Return the [X, Y] coordinate for the center point of the cell that contains the specified text.  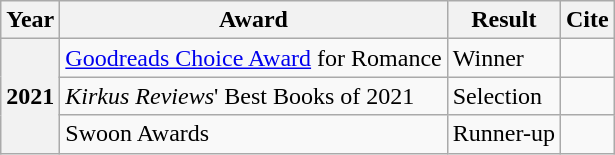
Selection [504, 96]
Goodreads Choice Award for Romance [254, 58]
Swoon Awards [254, 134]
Award [254, 20]
Year [30, 20]
Cite [587, 20]
Winner [504, 58]
Runner-up [504, 134]
2021 [30, 96]
Kirkus Reviews' Best Books of 2021 [254, 96]
Result [504, 20]
